Search for the cell housing the specified text and yield its (X, Y) center coordinate. 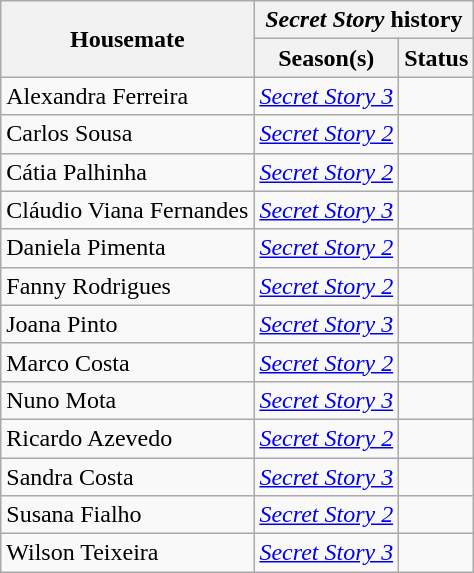
Daniela Pimenta (128, 248)
Fanny Rodrigues (128, 286)
Susana Fialho (128, 515)
Carlos Sousa (128, 134)
Housemate (128, 39)
Alexandra Ferreira (128, 96)
Ricardo Azevedo (128, 438)
Nuno Mota (128, 400)
Season(s) (326, 58)
Joana Pinto (128, 324)
Cláudio Viana Fernandes (128, 210)
Sandra Costa (128, 477)
Cátia Palhinha (128, 172)
Marco Costa (128, 362)
Secret Story history (364, 20)
Wilson Teixeira (128, 553)
Status (436, 58)
